Identify which cell holds the provided text, then report its (X, Y) central coordinate. 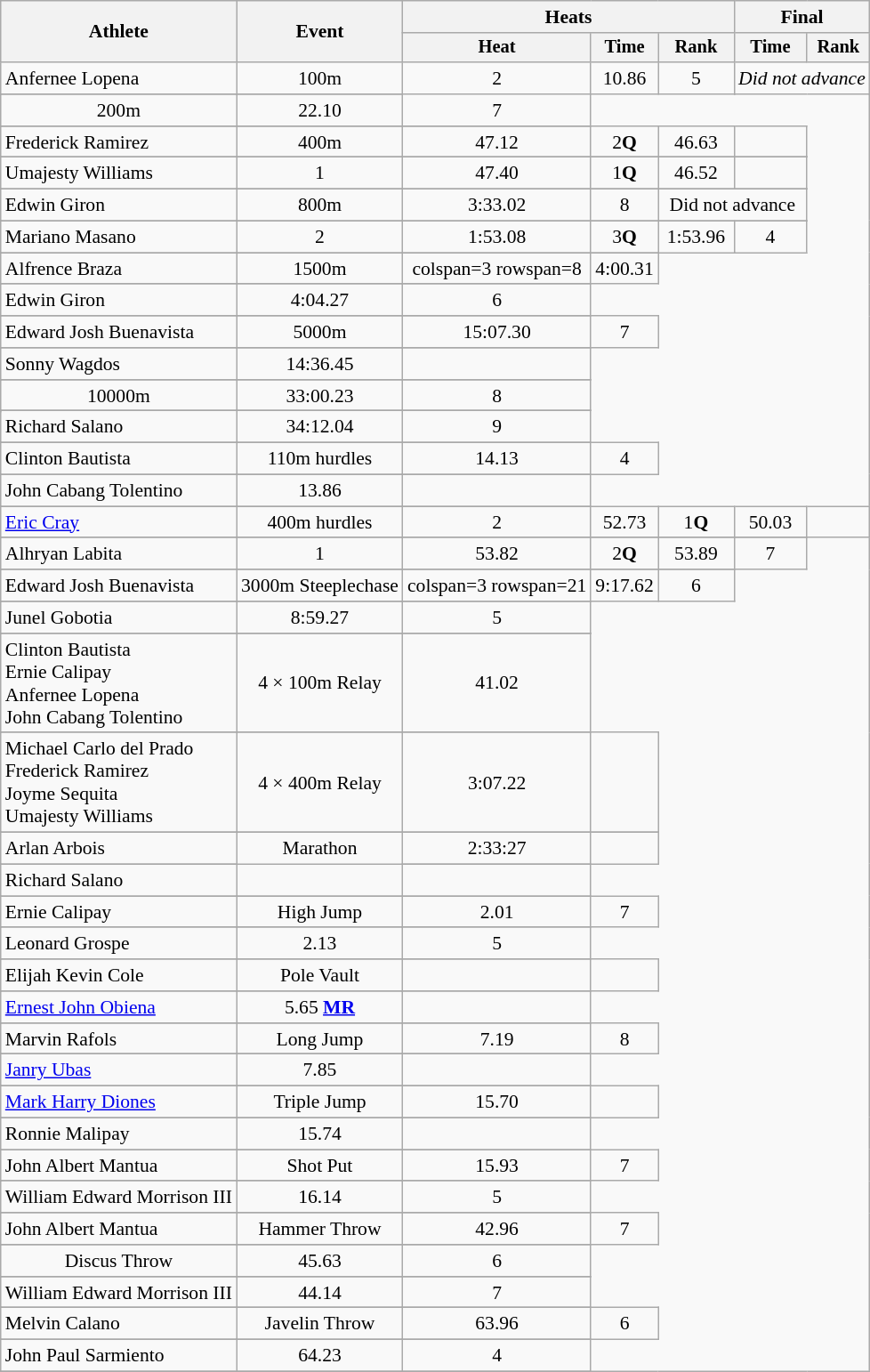
46.63 (696, 142)
4:00.31 (624, 269)
400m (320, 142)
15.93 (496, 1166)
Frederick Ramirez (119, 142)
Mariano Masano (119, 238)
colspan=3 rowspan=8 (496, 269)
Long Jump (320, 1039)
9 (496, 427)
Final (802, 17)
14.13 (496, 459)
3:33.02 (496, 206)
10.86 (624, 78)
16.14 (320, 1198)
Sonny Wagdos (119, 364)
9:17.62 (624, 585)
63.96 (496, 1324)
1:53.96 (696, 238)
4 × 100m Relay (320, 683)
Marathon (320, 849)
41.02 (496, 683)
3:07.22 (496, 783)
15:07.30 (496, 332)
53.89 (696, 554)
Heats (568, 17)
Hammer Throw (320, 1229)
High Jump (320, 912)
10000m (119, 396)
Event (320, 32)
7.19 (496, 1039)
Ernie Calipay (119, 912)
Alfrence Braza (119, 269)
Melvin Calano (119, 1324)
4:04.27 (320, 301)
100m (320, 78)
Eric Cray (119, 522)
3000m Steeplechase (320, 585)
15.74 (320, 1134)
John Paul Sarmiento (119, 1356)
2.13 (320, 944)
47.40 (496, 174)
47.12 (496, 142)
8:59.27 (320, 617)
5.65 MR (320, 1007)
64.23 (320, 1356)
34:12.04 (320, 427)
Discus Throw (119, 1261)
Javelin Throw (320, 1324)
Clinton Bautista (119, 459)
2.01 (496, 912)
7.85 (320, 1070)
Umajesty Williams (119, 174)
5000m (320, 332)
2:33:27 (496, 849)
200m (119, 110)
Marvin Rafols (119, 1039)
4 × 400m Relay (320, 783)
Anfernee Lopena (119, 78)
Elijah Kevin Cole (119, 975)
Shot Put (320, 1166)
22.10 (320, 110)
52.73 (624, 522)
53.82 (496, 554)
50.03 (770, 522)
Leonard Grospe (119, 944)
44.14 (320, 1293)
3Q (624, 238)
14:36.45 (320, 364)
800m (320, 206)
42.96 (496, 1229)
1500m (320, 269)
Athlete (119, 32)
Clinton BautistaErnie CalipayAnfernee LopenaJohn Cabang Tolentino (119, 683)
15.70 (496, 1102)
Heat (496, 48)
Alhryan Labita (119, 554)
Junel Gobotia (119, 617)
110m hurdles (320, 459)
33:00.23 (320, 396)
Pole Vault (320, 975)
400m hurdles (320, 522)
Michael Carlo del PradoFrederick RamirezJoyme SequitaUmajesty Williams (119, 783)
Triple Jump (320, 1102)
1:53.08 (496, 238)
13.86 (320, 491)
Ernest John Obiena (119, 1007)
46.52 (696, 174)
colspan=3 rowspan=21 (496, 585)
45.63 (320, 1261)
John Cabang Tolentino (119, 491)
Mark Harry Diones (119, 1102)
Janry Ubas (119, 1070)
Ronnie Malipay (119, 1134)
Arlan Arbois (119, 849)
